Identify which cell holds the provided text, then report its [x, y] central coordinate. 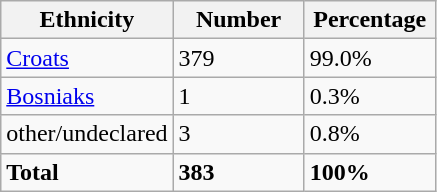
1 [238, 96]
Ethnicity [87, 20]
3 [238, 134]
Bosniaks [87, 96]
other/undeclared [87, 134]
Total [87, 172]
379 [238, 58]
100% [370, 172]
99.0% [370, 58]
0.3% [370, 96]
Number [238, 20]
0.8% [370, 134]
Percentage [370, 20]
383 [238, 172]
Croats [87, 58]
